Capture the cell that displays the provided text and extract its (X, Y) central coordinate. 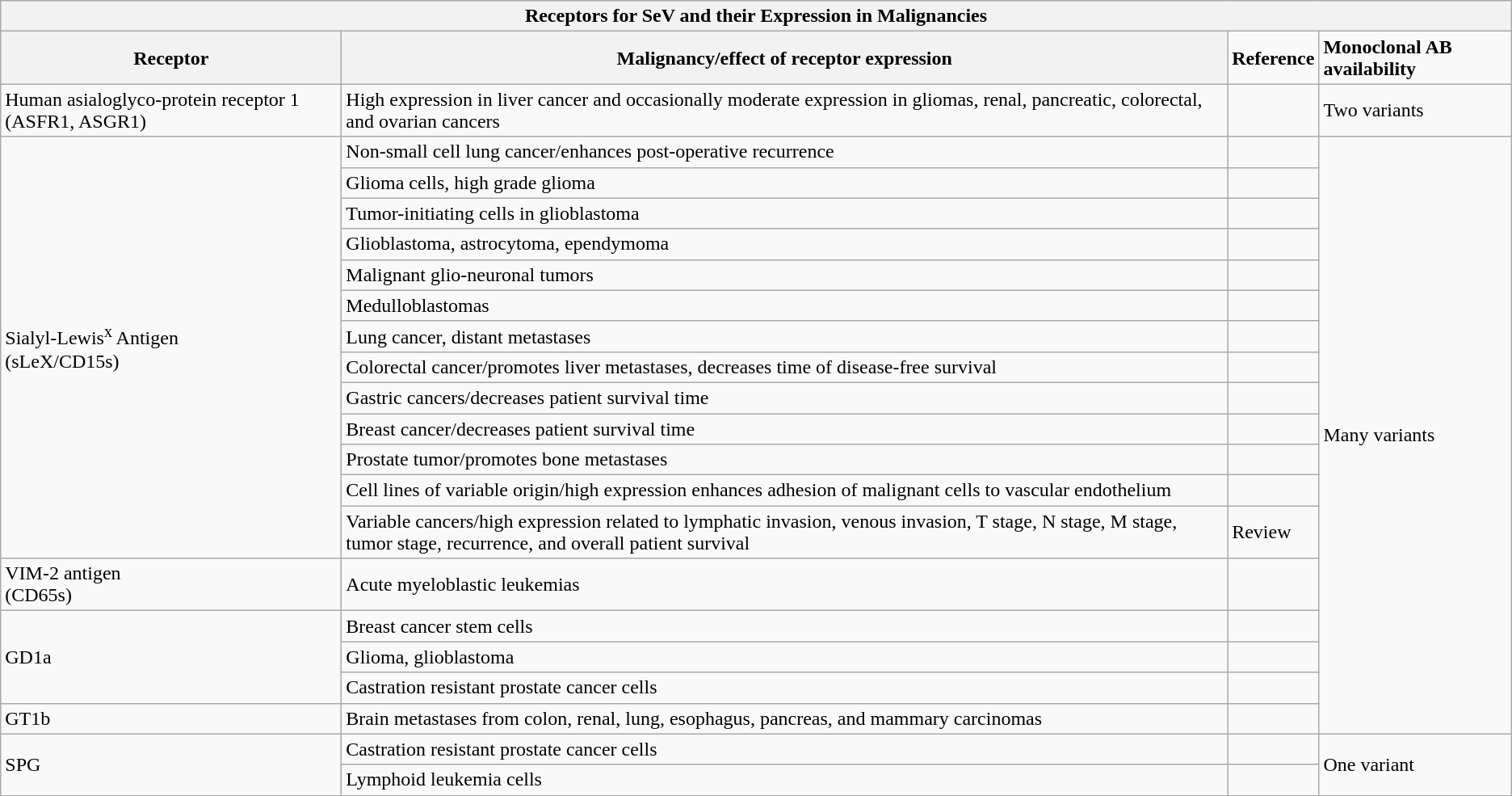
Review (1273, 532)
Medulloblastomas (785, 305)
Breast cancer/decreases patient survival time (785, 429)
Sialyl-Lewisx Antigen(sLeX/CD15s) (171, 347)
Glioblastoma, astrocytoma, ependymoma (785, 244)
Receptors for SeV and their Expression in Malignancies (756, 16)
Gastric cancers/decreases patient survival time (785, 398)
Non-small cell lung cancer/enhances post-operative recurrence (785, 152)
Glioma cells, high grade glioma (785, 183)
SPG (171, 764)
Malignancy/effect of receptor expression (785, 58)
Brain metastases from colon, renal, lung, esophagus, pancreas, and mammary carcinomas (785, 718)
Receptor (171, 58)
Cell lines of variable origin/high expression enhances adhesion of malignant cells to vascular endothelium (785, 491)
Two variants (1415, 110)
GT1b (171, 718)
Tumor-initiating cells in glioblastoma (785, 213)
Reference (1273, 58)
Colorectal cancer/promotes liver metastases, decreases time of disease-free survival (785, 367)
Acute myeloblastic leukemias (785, 585)
Monoclonal AB availability (1415, 58)
Prostate tumor/promotes bone metastases (785, 460)
Breast cancer stem cells (785, 626)
High expression in liver cancer and occasionally moderate expression in gliomas, renal, pancreatic, colorectal, and ovarian cancers (785, 110)
One variant (1415, 764)
Many variants (1415, 435)
Human asialoglyco-protein receptor 1 (ASFR1, ASGR1) (171, 110)
Glioma, glioblastoma (785, 657)
Lung cancer, distant metastases (785, 336)
Lymphoid leukemia cells (785, 780)
Malignant glio-neuronal tumors (785, 275)
VIM-2 antigen(CD65s) (171, 585)
GD1a (171, 657)
